Find where the given text appears and provide that cell's center as (x, y) coordinate. 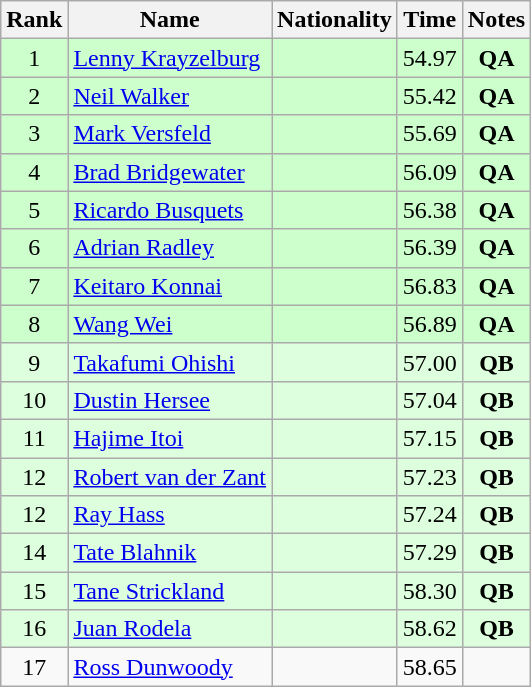
Juan Rodela (170, 629)
56.09 (430, 172)
Tane Strickland (170, 591)
57.24 (430, 515)
15 (34, 591)
Mark Versfeld (170, 134)
16 (34, 629)
Time (430, 20)
11 (34, 438)
55.69 (430, 134)
Ray Hass (170, 515)
Hajime Itoi (170, 438)
2 (34, 96)
58.65 (430, 667)
5 (34, 210)
56.39 (430, 248)
Dustin Hersee (170, 400)
Ricardo Busquets (170, 210)
7 (34, 286)
Nationality (335, 20)
57.29 (430, 553)
3 (34, 134)
Brad Bridgewater (170, 172)
57.00 (430, 362)
Lenny Krayzelburg (170, 58)
Keitaro Konnai (170, 286)
17 (34, 667)
14 (34, 553)
55.42 (430, 96)
58.62 (430, 629)
57.04 (430, 400)
10 (34, 400)
57.23 (430, 477)
Adrian Radley (170, 248)
Tate Blahnik (170, 553)
Name (170, 20)
56.38 (430, 210)
Notes (496, 20)
Wang Wei (170, 324)
Ross Dunwoody (170, 667)
57.15 (430, 438)
54.97 (430, 58)
56.89 (430, 324)
1 (34, 58)
6 (34, 248)
8 (34, 324)
4 (34, 172)
Takafumi Ohishi (170, 362)
9 (34, 362)
56.83 (430, 286)
Robert van der Zant (170, 477)
Neil Walker (170, 96)
Rank (34, 20)
58.30 (430, 591)
